Determine the (x, y) coordinate at the center of the cell enclosing the given text.  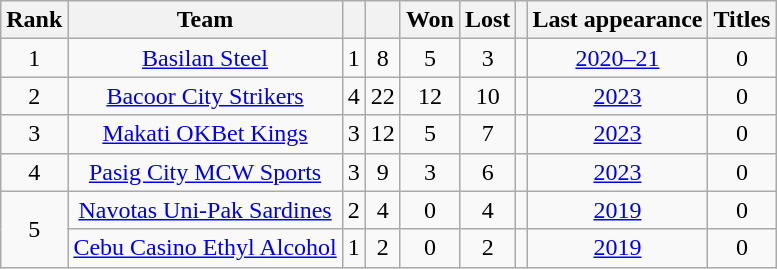
8 (382, 58)
Cebu Casino Ethyl Alcohol (205, 248)
Basilan Steel (205, 58)
Lost (487, 20)
Titles (742, 20)
22 (382, 96)
Navotas Uni-Pak Sardines (205, 210)
Last appearance (618, 20)
Pasig City MCW Sports (205, 172)
Team (205, 20)
Makati OKBet Kings (205, 134)
6 (487, 172)
Bacoor City Strikers (205, 96)
7 (487, 134)
10 (487, 96)
9 (382, 172)
2020–21 (618, 58)
Rank (34, 20)
Won (430, 20)
